For the text-containing cell, return its midpoint in (X, Y) coordinate format. 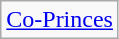
Co-Princes (60, 20)
